Output the (x, y) coordinate of the center of the cell containing the given text.  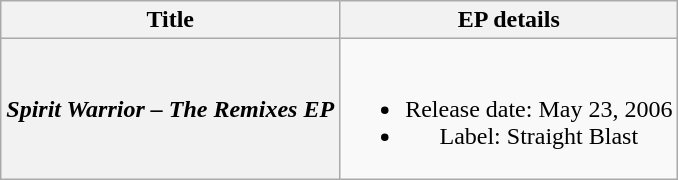
Spirit Warrior – The Remixes EP (170, 109)
Release date: May 23, 2006Label: Straight Blast (509, 109)
EP details (509, 20)
Title (170, 20)
